Extract the (X, Y) coordinate from the center of the cell holding the provided text.  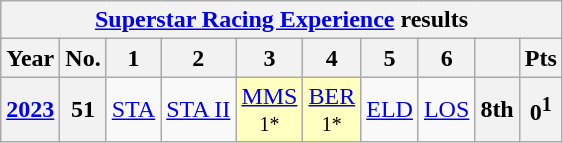
No. (83, 58)
51 (83, 110)
LOS (446, 110)
5 (390, 58)
4 (332, 58)
BER1* (332, 110)
2 (198, 58)
MMS1* (270, 110)
Year (30, 58)
STA II (198, 110)
01 (540, 110)
8th (497, 110)
Superstar Racing Experience results (282, 20)
2023 (30, 110)
STA (133, 110)
3 (270, 58)
Pts (540, 58)
ELD (390, 110)
1 (133, 58)
6 (446, 58)
